Detect which cell encompasses the target text, then output its (x, y) center coordinate. 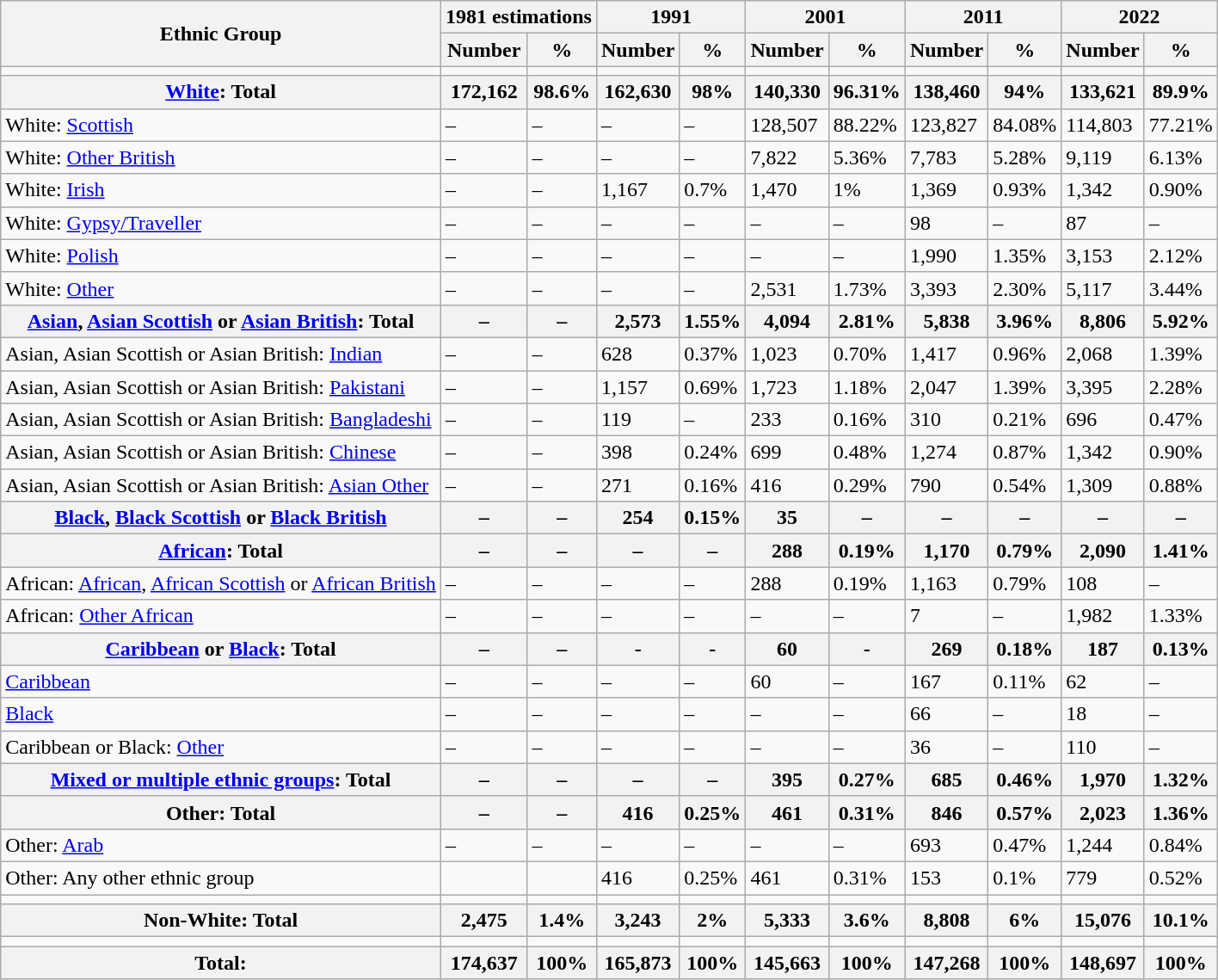
1,170 (946, 551)
Asian, Asian Scottish or Asian British: Asian Other (221, 485)
0.11% (1025, 681)
0.13% (1180, 649)
145,663 (787, 963)
1,470 (787, 190)
7,822 (787, 157)
395 (787, 780)
10.1% (1180, 921)
Other: Total (221, 812)
2,475 (483, 921)
1,023 (787, 354)
88.22% (867, 125)
Asian, Asian Scottish or Asian British: Indian (221, 354)
1,990 (946, 256)
1,274 (946, 453)
0.88% (1180, 485)
African: African, African Scottish or African British (221, 583)
128,507 (787, 125)
699 (787, 453)
98 (946, 223)
119 (637, 420)
89.9% (1180, 92)
5.36% (867, 157)
5.92% (1180, 321)
3,243 (637, 921)
8,806 (1103, 321)
3.96% (1025, 321)
2,047 (946, 386)
3,153 (1103, 256)
1,163 (946, 583)
2.28% (1180, 386)
1.33% (1180, 616)
6% (1025, 921)
685 (946, 780)
Asian, Asian Scottish or Asian British: Total (221, 321)
174,637 (483, 963)
790 (946, 485)
2% (712, 921)
98% (712, 92)
0.21% (1025, 420)
187 (1103, 649)
9,119 (1103, 157)
148,697 (1103, 963)
Other: Arab (221, 845)
0.54% (1025, 485)
0.24% (712, 453)
2.12% (1180, 256)
0.69% (712, 386)
African: Other African (221, 616)
Caribbean (221, 681)
2001 (826, 17)
0.37% (712, 354)
846 (946, 812)
1,417 (946, 354)
0.7% (712, 190)
110 (1103, 747)
2,068 (1103, 354)
0.46% (1025, 780)
98.6% (562, 92)
269 (946, 649)
8,808 (946, 921)
1% (867, 190)
7,783 (946, 157)
1,167 (637, 190)
Non-White: Total (221, 921)
1.32% (1180, 780)
1991 (671, 17)
5,838 (946, 321)
Asian, Asian Scottish or Asian British: Pakistani (221, 386)
1.4% (562, 921)
696 (1103, 420)
White: Other British (221, 157)
0.1% (1025, 878)
5.28% (1025, 157)
5,117 (1103, 288)
0.70% (867, 354)
Other: Any other ethnic group (221, 878)
2,531 (787, 288)
254 (637, 518)
5,333 (787, 921)
1,723 (787, 386)
1,244 (1103, 845)
White: Irish (221, 190)
114,803 (1103, 125)
White: Scottish (221, 125)
628 (637, 354)
2011 (982, 17)
153 (946, 878)
1.55% (712, 321)
96.31% (867, 92)
0.57% (1025, 812)
0.52% (1180, 878)
Caribbean or Black: Other (221, 747)
165,873 (637, 963)
1.73% (867, 288)
133,621 (1103, 92)
140,330 (787, 92)
1.41% (1180, 551)
167 (946, 681)
0.84% (1180, 845)
Caribbean or Black: Total (221, 649)
7 (946, 616)
162,630 (637, 92)
15,076 (1103, 921)
94% (1025, 92)
123,827 (946, 125)
0.27% (867, 780)
147,268 (946, 963)
1.36% (1180, 812)
1,157 (637, 386)
Black, Black Scottish or Black British (221, 518)
African: Total (221, 551)
108 (1103, 583)
3.44% (1180, 288)
779 (1103, 878)
310 (946, 420)
2,090 (1103, 551)
Asian, Asian Scottish or Asian British: Chinese (221, 453)
1,970 (1103, 780)
2,023 (1103, 812)
4,094 (787, 321)
6.13% (1180, 157)
398 (637, 453)
87 (1103, 223)
Black (221, 714)
White: Polish (221, 256)
1,369 (946, 190)
1,982 (1103, 616)
693 (946, 845)
3,393 (946, 288)
Mixed or multiple ethnic groups: Total (221, 780)
2.30% (1025, 288)
3.6% (867, 921)
172,162 (483, 92)
White: Total (221, 92)
77.21% (1180, 125)
233 (787, 420)
0.18% (1025, 649)
1981 estimations (518, 17)
62 (1103, 681)
0.87% (1025, 453)
138,460 (946, 92)
84.08% (1025, 125)
White: Gypsy/Traveller (221, 223)
0.48% (867, 453)
1.18% (867, 386)
White: Other (221, 288)
0.93% (1025, 190)
1,309 (1103, 485)
Total: (221, 963)
1.35% (1025, 256)
36 (946, 747)
Ethnic Group (221, 34)
3,395 (1103, 386)
0.29% (867, 485)
2,573 (637, 321)
18 (1103, 714)
35 (787, 518)
2.81% (867, 321)
0.96% (1025, 354)
Asian, Asian Scottish or Asian British: Bangladeshi (221, 420)
66 (946, 714)
2022 (1139, 17)
271 (637, 485)
0.15% (712, 518)
